Find where the given text appears and provide that cell's center as (x, y) coordinate. 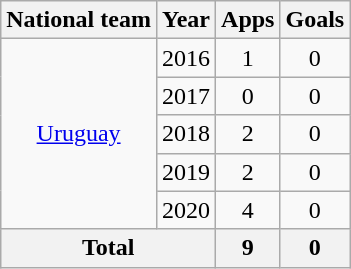
Apps (248, 20)
9 (248, 248)
2018 (186, 134)
Uruguay (79, 134)
1 (248, 58)
2016 (186, 58)
National team (79, 20)
2017 (186, 96)
2019 (186, 172)
Goals (315, 20)
Total (108, 248)
2020 (186, 210)
Year (186, 20)
4 (248, 210)
